Output the (X, Y) coordinate of the center of the cell containing the given text.  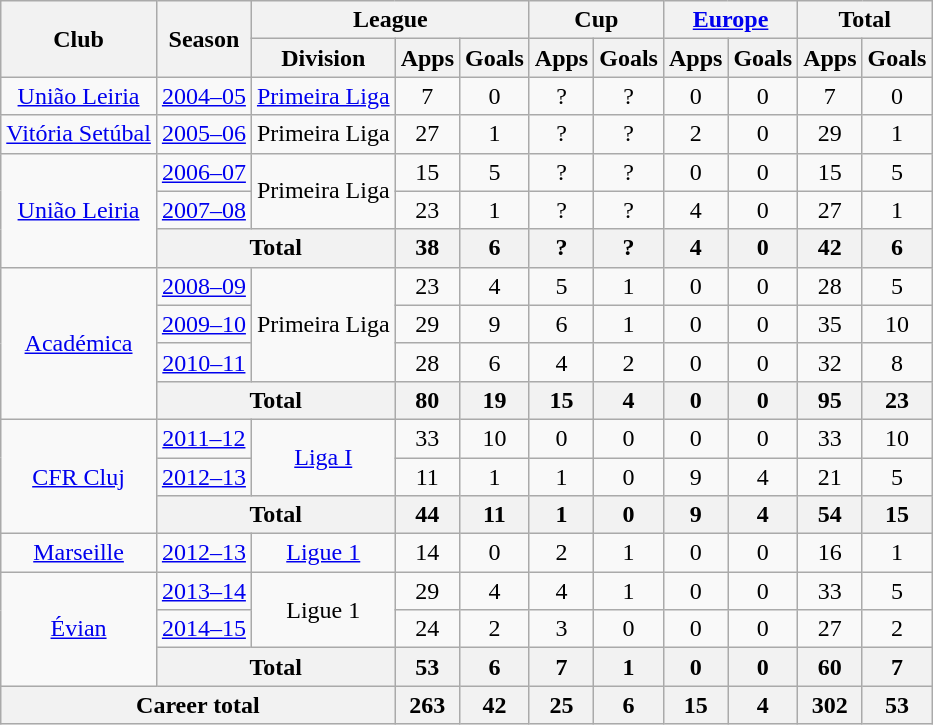
Liga I (323, 457)
2007–08 (204, 210)
2005–06 (204, 134)
2008–09 (204, 286)
Season (204, 39)
80 (427, 400)
Europe (730, 20)
2004–05 (204, 96)
302 (830, 705)
32 (830, 362)
Cup (596, 20)
3 (561, 629)
2006–07 (204, 172)
60 (830, 667)
2009–10 (204, 324)
Division (323, 58)
19 (495, 400)
8 (897, 362)
CFR Cluj (79, 476)
35 (830, 324)
44 (427, 515)
Vitória Setúbal (79, 134)
95 (830, 400)
2010–11 (204, 362)
24 (427, 629)
Évian (79, 629)
Marseille (79, 553)
Career total (198, 705)
54 (830, 515)
14 (427, 553)
2014–15 (204, 629)
2013–14 (204, 591)
263 (427, 705)
2011–12 (204, 438)
25 (561, 705)
21 (830, 477)
16 (830, 553)
Club (79, 39)
League (390, 20)
38 (427, 248)
Académica (79, 343)
